Identify which cell holds the provided text, then report its [x, y] central coordinate. 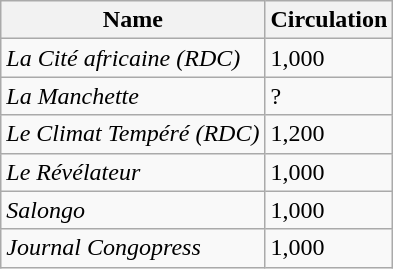
Salongo [133, 210]
La Manchette [133, 96]
1,200 [329, 134]
Journal Congopress [133, 248]
? [329, 96]
Le Révélateur [133, 172]
Circulation [329, 20]
La Cité africaine (RDC) [133, 58]
Le Climat Tempéré (RDC) [133, 134]
Name [133, 20]
